From the cell containing the given text, extract its center point as (x, y) coordinate. 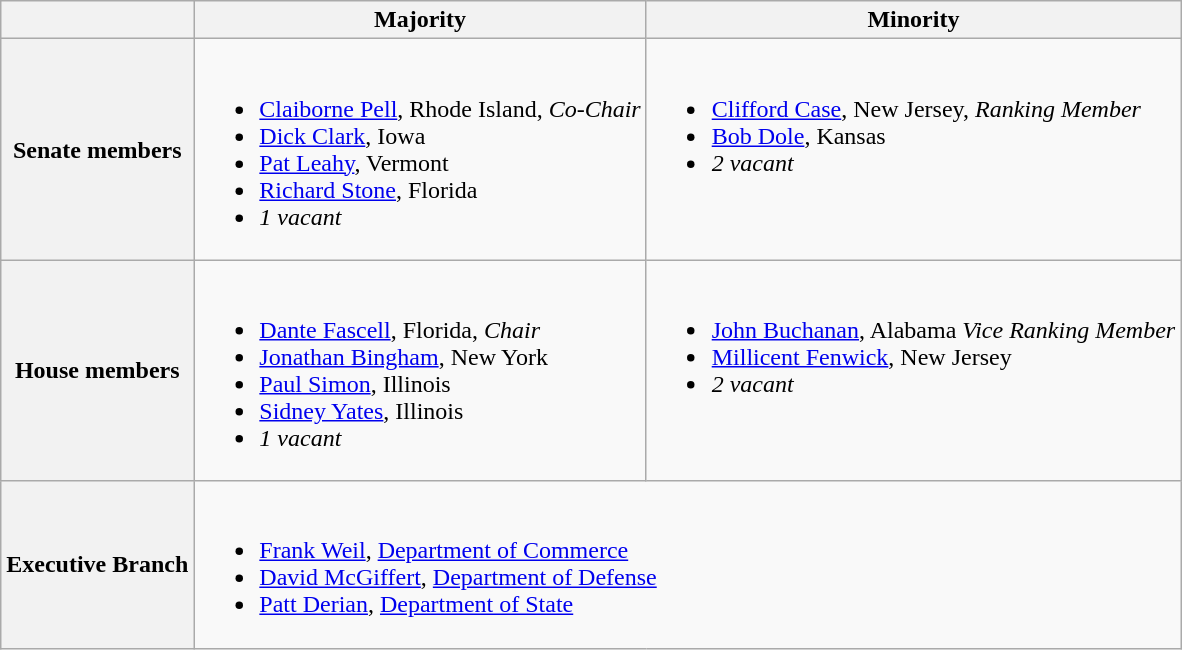
Dante Fascell, Florida, ChairJonathan Bingham, New YorkPaul Simon, IllinoisSidney Yates, Illinois1 vacant (420, 370)
Senate members (98, 150)
House members (98, 370)
John Buchanan, Alabama Vice Ranking MemberMillicent Fenwick, New Jersey2 vacant (913, 370)
Frank Weil, Department of CommerceDavid McGiffert, Department of DefensePatt Derian, Department of State (688, 564)
Clifford Case, New Jersey, Ranking MemberBob Dole, Kansas2 vacant (913, 150)
Majority (420, 20)
Executive Branch (98, 564)
Minority (913, 20)
Claiborne Pell, Rhode Island, Co-ChairDick Clark, IowaPat Leahy, VermontRichard Stone, Florida1 vacant (420, 150)
